Provide the (x, y) coordinate of the cell's center where the given text is located.  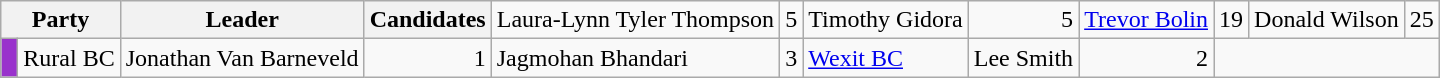
Laura-Lynn Tyler Thompson (635, 20)
Jagmohan Bhandari (635, 58)
Leader (242, 20)
Timothy Gidora (886, 20)
1 (428, 58)
Rural BC (69, 58)
25 (1422, 20)
Party (60, 20)
Wexit BC (886, 58)
Candidates (428, 20)
2 (1146, 58)
Lee Smith (1023, 58)
Jonathan Van Barneveld (242, 58)
19 (1232, 20)
Trevor Bolin (1146, 20)
3 (792, 58)
Donald Wilson (1327, 20)
